From the cell containing the given text, extract its center point as (x, y) coordinate. 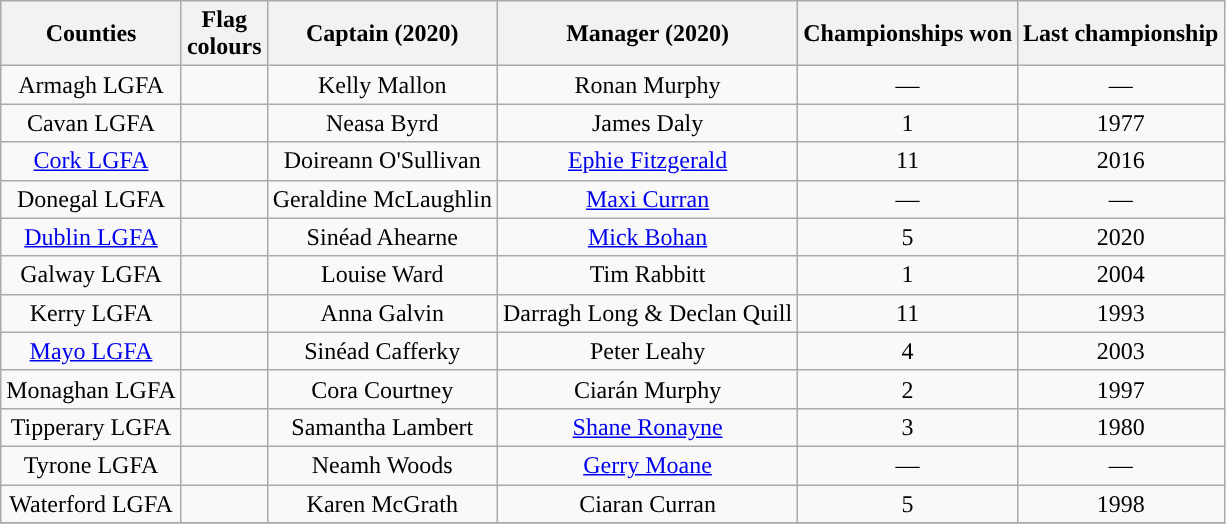
2004 (1121, 275)
2 (908, 389)
Sinéad Ahearne (382, 237)
Mick Bohan (647, 237)
Neamh Woods (382, 465)
Last championship (1121, 34)
1998 (1121, 503)
Peter Leahy (647, 351)
Ciarán Murphy (647, 389)
Cora Courtney (382, 389)
Galway LGFA (92, 275)
Tim Rabbitt (647, 275)
Tyrone LGFA (92, 465)
Mayo LGFA (92, 351)
Flagcolours (224, 34)
4 (908, 351)
Monaghan LGFA (92, 389)
Doireann O'Sullivan (382, 161)
2020 (1121, 237)
Championships won (908, 34)
Cavan LGFA (92, 123)
Neasa Byrd (382, 123)
Sinéad Cafferky (382, 351)
2003 (1121, 351)
Armagh LGFA (92, 85)
Donegal LGFA (92, 199)
Kelly Mallon (382, 85)
Shane Ronayne (647, 427)
Counties (92, 34)
2016 (1121, 161)
1993 (1121, 313)
3 (908, 427)
1977 (1121, 123)
Samantha Lambert (382, 427)
Ciaran Curran (647, 503)
Maxi Curran (647, 199)
Ephie Fitzgerald (647, 161)
Darragh Long & Declan Quill (647, 313)
Waterford LGFA (92, 503)
Anna Galvin (382, 313)
Gerry Moane (647, 465)
1980 (1121, 427)
Kerry LGFA (92, 313)
Louise Ward (382, 275)
Tipperary LGFA (92, 427)
Manager (2020) (647, 34)
Dublin LGFA (92, 237)
Captain (2020) (382, 34)
Cork LGFA (92, 161)
Ronan Murphy (647, 85)
James Daly (647, 123)
Karen McGrath (382, 503)
1997 (1121, 389)
Geraldine McLaughlin (382, 199)
